Determine the [X, Y] coordinate at the center of the cell enclosing the given text.  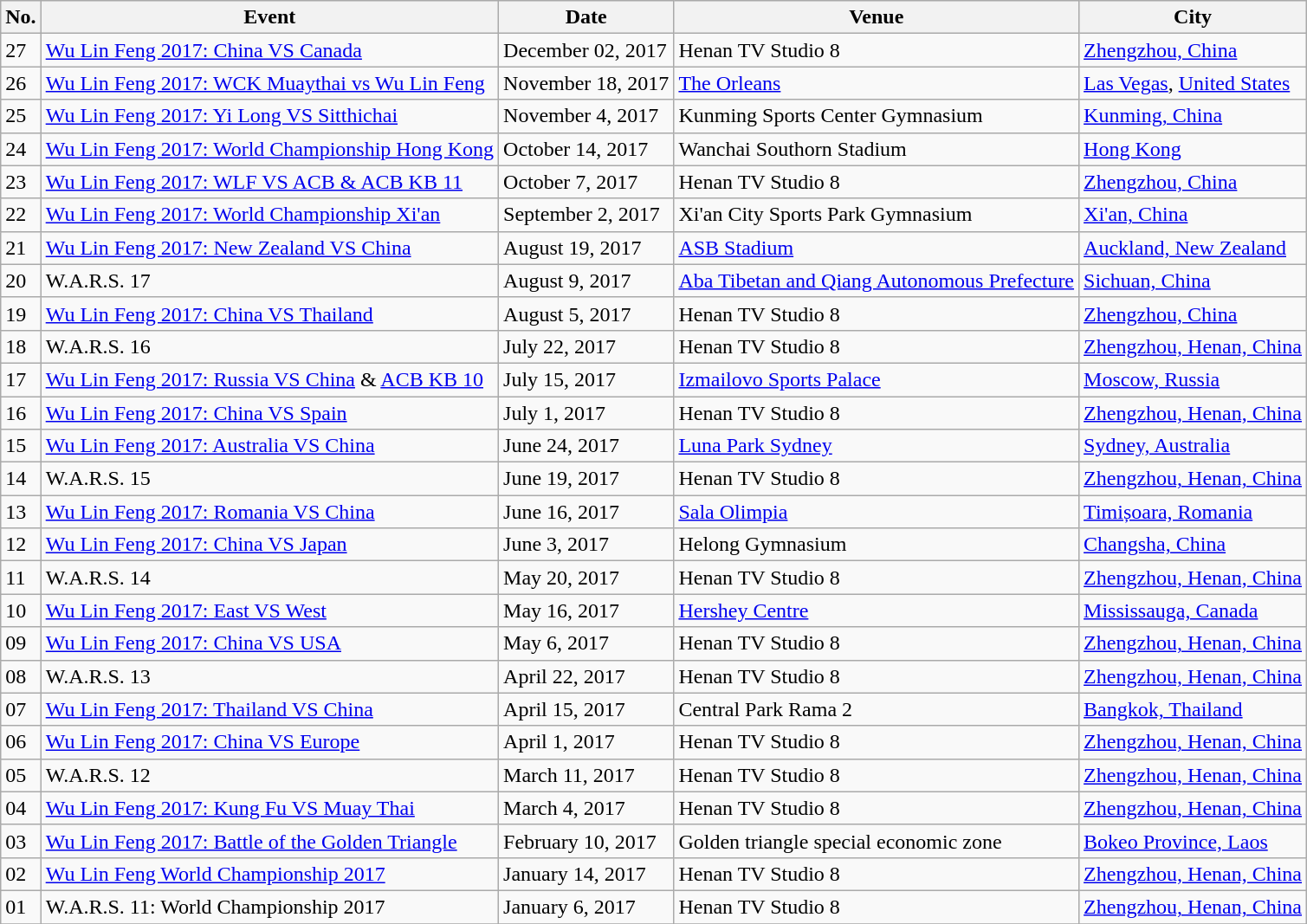
Helong Gymnasium [877, 545]
W.A.R.S. 16 [269, 346]
17 [21, 379]
22 [21, 215]
Mississauga, Canada [1194, 611]
05 [21, 775]
23 [21, 182]
Izmailovo Sports Palace [877, 379]
15 [21, 446]
08 [21, 676]
December 02, 2017 [586, 50]
Golden triangle special economic zone [877, 841]
26 [21, 83]
March 4, 2017 [586, 808]
May 6, 2017 [586, 643]
Central Park Rama 2 [877, 709]
21 [21, 248]
November 18, 2017 [586, 83]
Sydney, Australia [1194, 446]
September 2, 2017 [586, 215]
City [1194, 17]
12 [21, 545]
W.A.R.S. 17 [269, 281]
Event [269, 17]
W.A.R.S. 13 [269, 676]
Wu Lin Feng 2017: China VS Spain [269, 413]
Aba Tibetan and Qiang Autonomous Prefecture [877, 281]
Las Vegas, United States [1194, 83]
July 1, 2017 [586, 413]
18 [21, 346]
20 [21, 281]
January 6, 2017 [586, 907]
Auckland, New Zealand [1194, 248]
October 14, 2017 [586, 149]
March 11, 2017 [586, 775]
Luna Park Sydney [877, 446]
07 [21, 709]
Wu Lin Feng 2017: Battle of the Golden Triangle [269, 841]
Xi'an, China [1194, 215]
Wu Lin Feng 2017: WCK Muaythai vs Wu Lin Feng [269, 83]
25 [21, 116]
Venue [877, 17]
06 [21, 742]
Wu Lin Feng 2017: Thailand VS China [269, 709]
16 [21, 413]
Date [586, 17]
Bokeo Province, Laos [1194, 841]
Wu Lin Feng 2017: Australia VS China [269, 446]
Wu Lin Feng 2017: WLF VS ACB & ACB KB 11 [269, 182]
Wu Lin Feng 2017: World Championship Hong Kong [269, 149]
W.A.R.S. 12 [269, 775]
14 [21, 479]
ASB Stadium [877, 248]
Hong Kong [1194, 149]
November 4, 2017 [586, 116]
W.A.R.S. 14 [269, 578]
Wu Lin Feng 2017: World Championship Xi'an [269, 215]
Timișoara, Romania [1194, 512]
Wu Lin Feng 2017: New Zealand VS China [269, 248]
June 24, 2017 [586, 446]
Wu Lin Feng 2017: East VS West [269, 611]
27 [21, 50]
Wu Lin Feng 2017: China VS Japan [269, 545]
Sala Olimpia [877, 512]
May 16, 2017 [586, 611]
10 [21, 611]
April 22, 2017 [586, 676]
August 5, 2017 [586, 313]
January 14, 2017 [586, 874]
June 16, 2017 [586, 512]
Wu Lin Feng 2017: China VS USA [269, 643]
24 [21, 149]
Hershey Centre [877, 611]
February 10, 2017 [586, 841]
July 22, 2017 [586, 346]
Wu Lin Feng 2017: China VS Canada [269, 50]
Changsha, China [1194, 545]
11 [21, 578]
July 15, 2017 [586, 379]
02 [21, 874]
October 7, 2017 [586, 182]
April 1, 2017 [586, 742]
Moscow, Russia [1194, 379]
Bangkok, Thailand [1194, 709]
Wu Lin Feng 2017: Russia VS China & ACB KB 10 [269, 379]
No. [21, 17]
May 20, 2017 [586, 578]
Wu Lin Feng 2017: Yi Long VS Sitthichai [269, 116]
03 [21, 841]
13 [21, 512]
Wu Lin Feng 2017: China VS Thailand [269, 313]
09 [21, 643]
Wu Lin Feng 2017: Romania VS China [269, 512]
August 9, 2017 [586, 281]
04 [21, 808]
June 19, 2017 [586, 479]
Kunming, China [1194, 116]
19 [21, 313]
Sichuan, China [1194, 281]
W.A.R.S. 15 [269, 479]
Wu Lin Feng World Championship 2017 [269, 874]
April 15, 2017 [586, 709]
Wu Lin Feng 2017: China VS Europe [269, 742]
June 3, 2017 [586, 545]
August 19, 2017 [586, 248]
Xi'an City Sports Park Gymnasium [877, 215]
01 [21, 907]
The Orleans [877, 83]
Wu Lin Feng 2017: Kung Fu VS Muay Thai [269, 808]
Wanchai Southorn Stadium [877, 149]
W.A.R.S. 11: World Championship 2017 [269, 907]
Kunming Sports Center Gymnasium [877, 116]
